Identify which cell holds the provided text, then report its [X, Y] central coordinate. 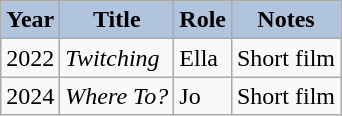
Title [117, 20]
Where To? [117, 96]
2022 [30, 58]
Role [203, 20]
Year [30, 20]
2024 [30, 96]
Notes [286, 20]
Ella [203, 58]
Jo [203, 96]
Twitching [117, 58]
